Detect which cell encompasses the target text, then output its (X, Y) center coordinate. 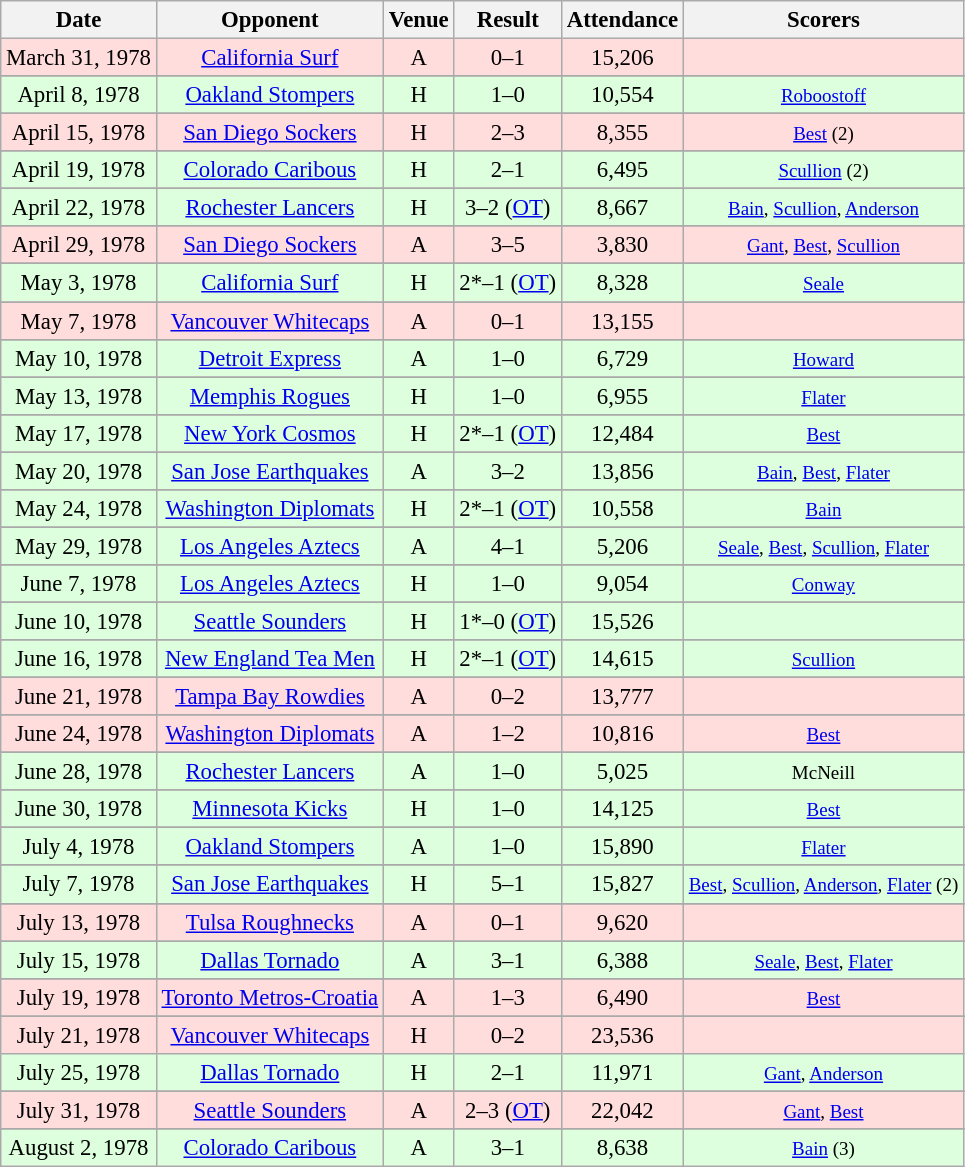
Detroit Express (270, 358)
April 8, 1978 (78, 95)
Bain (823, 509)
13,856 (622, 471)
6,490 (622, 997)
6,388 (622, 960)
Gant, Best (823, 1110)
July 15, 1978 (78, 960)
Toronto Metros-Croatia (270, 997)
Bain (3) (823, 1148)
15,890 (622, 847)
2–3 (508, 133)
May 24, 1978 (78, 509)
14,615 (622, 659)
May 10, 1978 (78, 358)
1–3 (508, 997)
23,536 (622, 1035)
Seale (823, 283)
Tampa Bay Rowdies (270, 697)
14,125 (622, 809)
Conway (823, 584)
July 13, 1978 (78, 922)
Result (508, 20)
June 7, 1978 (78, 584)
Scullion (823, 659)
McNeill (823, 772)
Seale, Best, Scullion, Flater (823, 546)
1*–0 (OT) (508, 621)
Attendance (622, 20)
Venue (420, 20)
Date (78, 20)
Gant, Best, Scullion (823, 245)
5,206 (622, 546)
April 22, 1978 (78, 208)
6,729 (622, 358)
8,328 (622, 283)
9,620 (622, 922)
New York Cosmos (270, 433)
2–3 (OT) (508, 1110)
July 31, 1978 (78, 1110)
Roboostoff (823, 95)
10,554 (622, 95)
4–1 (508, 546)
May 17, 1978 (78, 433)
6,955 (622, 396)
11,971 (622, 1073)
6,495 (622, 170)
June 21, 1978 (78, 697)
Memphis Rogues (270, 396)
8,667 (622, 208)
12,484 (622, 433)
Scorers (823, 20)
13,155 (622, 321)
10,558 (622, 509)
15,526 (622, 621)
June 30, 1978 (78, 809)
July 7, 1978 (78, 885)
22,042 (622, 1110)
May 29, 1978 (78, 546)
5–1 (508, 885)
May 13, 1978 (78, 396)
Best, Scullion, Anderson, Flater (2) (823, 885)
May 3, 1978 (78, 283)
New England Tea Men (270, 659)
Opponent (270, 20)
3–2 (OT) (508, 208)
June 28, 1978 (78, 772)
3–2 (508, 471)
March 31, 1978 (78, 58)
Best (2) (823, 133)
10,816 (622, 734)
3,830 (622, 245)
July 4, 1978 (78, 847)
July 19, 1978 (78, 997)
July 25, 1978 (78, 1073)
15,827 (622, 885)
April 29, 1978 (78, 245)
Gant, Anderson (823, 1073)
May 7, 1978 (78, 321)
15,206 (622, 58)
8,638 (622, 1148)
Howard (823, 358)
13,777 (622, 697)
5,025 (622, 772)
Minnesota Kicks (270, 809)
Bain, Scullion, Anderson (823, 208)
August 2, 1978 (78, 1148)
July 21, 1978 (78, 1035)
June 10, 1978 (78, 621)
1–2 (508, 734)
April 15, 1978 (78, 133)
Tulsa Roughnecks (270, 922)
May 20, 1978 (78, 471)
3–5 (508, 245)
April 19, 1978 (78, 170)
Bain, Best, Flater (823, 471)
June 24, 1978 (78, 734)
9,054 (622, 584)
June 16, 1978 (78, 659)
Seale, Best, Flater (823, 960)
8,355 (622, 133)
Scullion (2) (823, 170)
